For the text-containing cell, return its midpoint in [x, y] coordinate format. 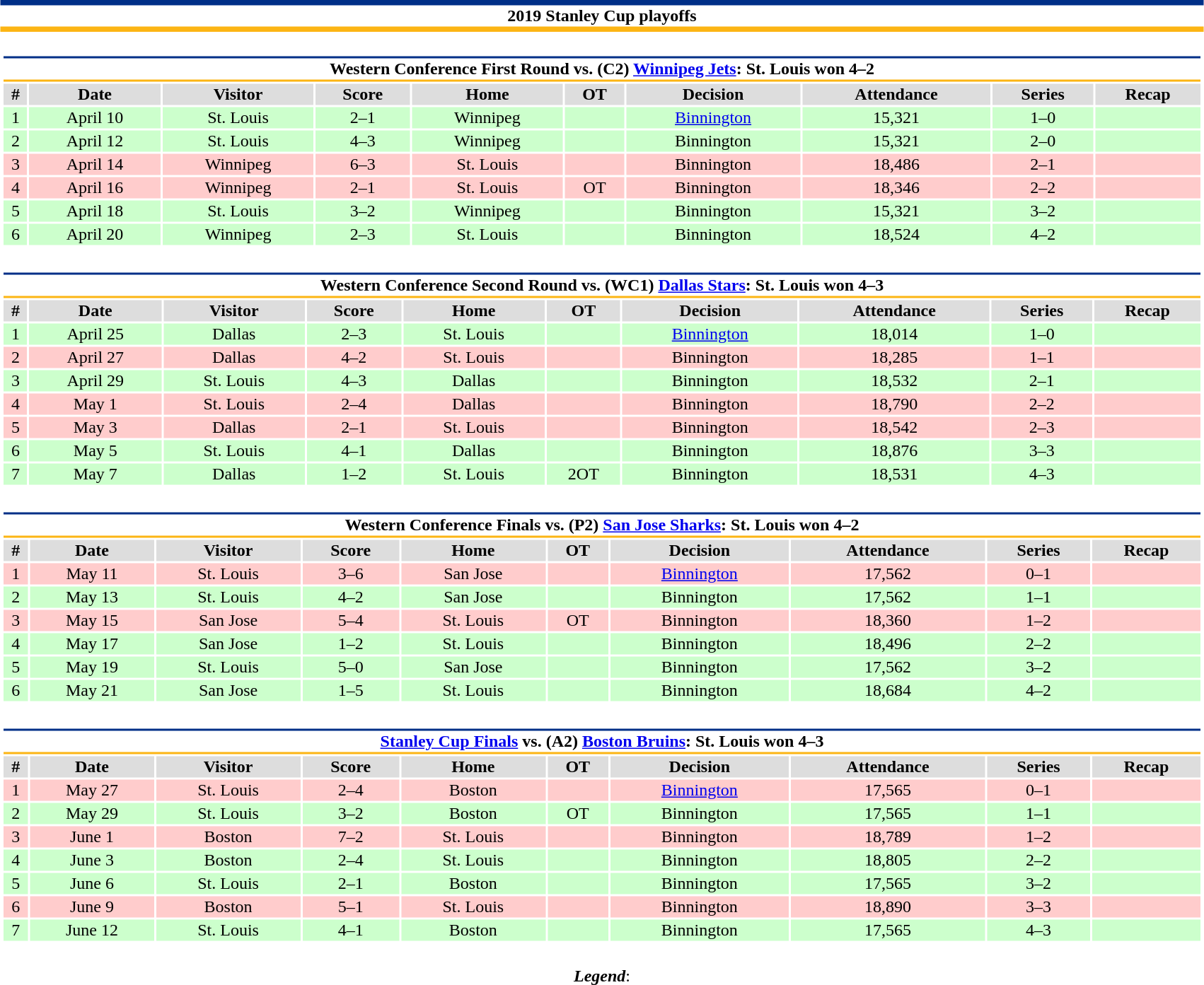
18,876 [894, 450]
April 20 [95, 234]
7–2 [351, 837]
18,014 [894, 334]
May 21 [92, 691]
May 11 [92, 573]
18,360 [888, 620]
June 9 [92, 907]
18,524 [896, 234]
2–0 [1043, 141]
April 29 [95, 381]
Stanley Cup Finals vs. (A2) Boston Bruins: St. Louis won 4–3 [601, 741]
April 10 [95, 118]
April 16 [95, 187]
3–6 [351, 573]
June 3 [92, 861]
2OT [584, 474]
18,790 [894, 404]
May 27 [92, 790]
Western Conference First Round vs. (C2) Winnipeg Jets: St. Louis won 4–2 [601, 69]
Western Conference Second Round vs. (WC1) Dallas Stars: St. Louis won 4–3 [601, 286]
18,285 [894, 357]
18,532 [894, 381]
5–0 [351, 667]
May 1 [95, 404]
18,805 [888, 861]
May 13 [92, 598]
18,496 [888, 644]
May 5 [95, 450]
May 29 [92, 814]
6–3 [362, 165]
April 14 [95, 165]
Western Conference Finals vs. (P2) San Jose Sharks: St. Louis won 4–2 [601, 525]
May 7 [95, 474]
2019 Stanley Cup playoffs [602, 16]
18,346 [896, 187]
April 27 [95, 357]
18,789 [888, 837]
18,531 [894, 474]
May 19 [92, 667]
18,542 [894, 428]
April 25 [95, 334]
April 12 [95, 141]
May 3 [95, 428]
18,684 [888, 691]
May 15 [92, 620]
June 12 [92, 930]
5–1 [351, 907]
18,486 [896, 165]
May 17 [92, 644]
June 1 [92, 837]
18,890 [888, 907]
June 6 [92, 883]
1–5 [351, 691]
5–4 [351, 620]
April 18 [95, 211]
